Extract the (X, Y) coordinate from the center of the cell holding the provided text.  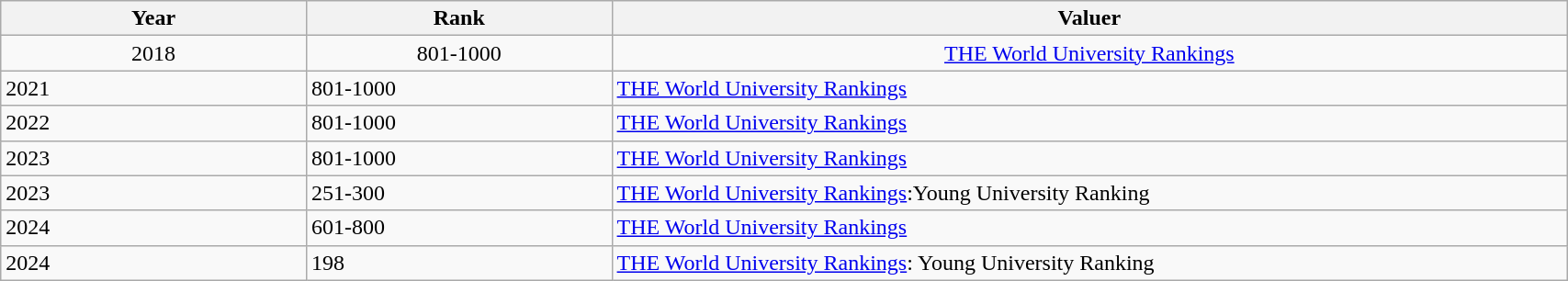
2022 (154, 123)
Year (154, 18)
2018 (154, 53)
THE World University Rankings:Young University Ranking (1089, 193)
Rank (459, 18)
THE World University Rankings: Young University Ranking (1089, 263)
Valuer (1089, 18)
251-300 (459, 193)
2021 (154, 88)
601-800 (459, 228)
198 (459, 263)
